Locate the cell with the specified text and output its [X, Y] center coordinate. 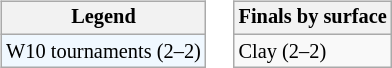
Finals by surface [313, 18]
Clay (2–2) [313, 51]
Legend [103, 18]
W10 tournaments (2–2) [103, 51]
